Capture the cell that displays the provided text and extract its [x, y] central coordinate. 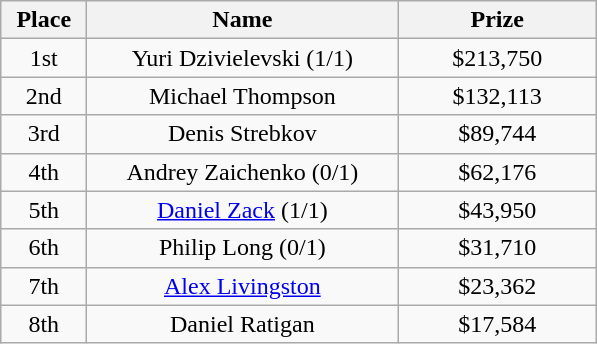
4th [44, 172]
5th [44, 210]
Place [44, 20]
Michael Thompson [242, 96]
Yuri Dzivielevski (1/1) [242, 58]
Daniel Ratigan [242, 324]
Name [242, 20]
Alex Livingston [242, 286]
2nd [44, 96]
$89,744 [498, 134]
Denis Strebkov [242, 134]
$31,710 [498, 248]
$62,176 [498, 172]
8th [44, 324]
6th [44, 248]
$23,362 [498, 286]
3rd [44, 134]
$213,750 [498, 58]
Andrey Zaichenko (0/1) [242, 172]
$17,584 [498, 324]
Philip Long (0/1) [242, 248]
$43,950 [498, 210]
Prize [498, 20]
$132,113 [498, 96]
1st [44, 58]
7th [44, 286]
Daniel Zack (1/1) [242, 210]
